Determine the [X, Y] coordinate at the center of the cell enclosing the given text.  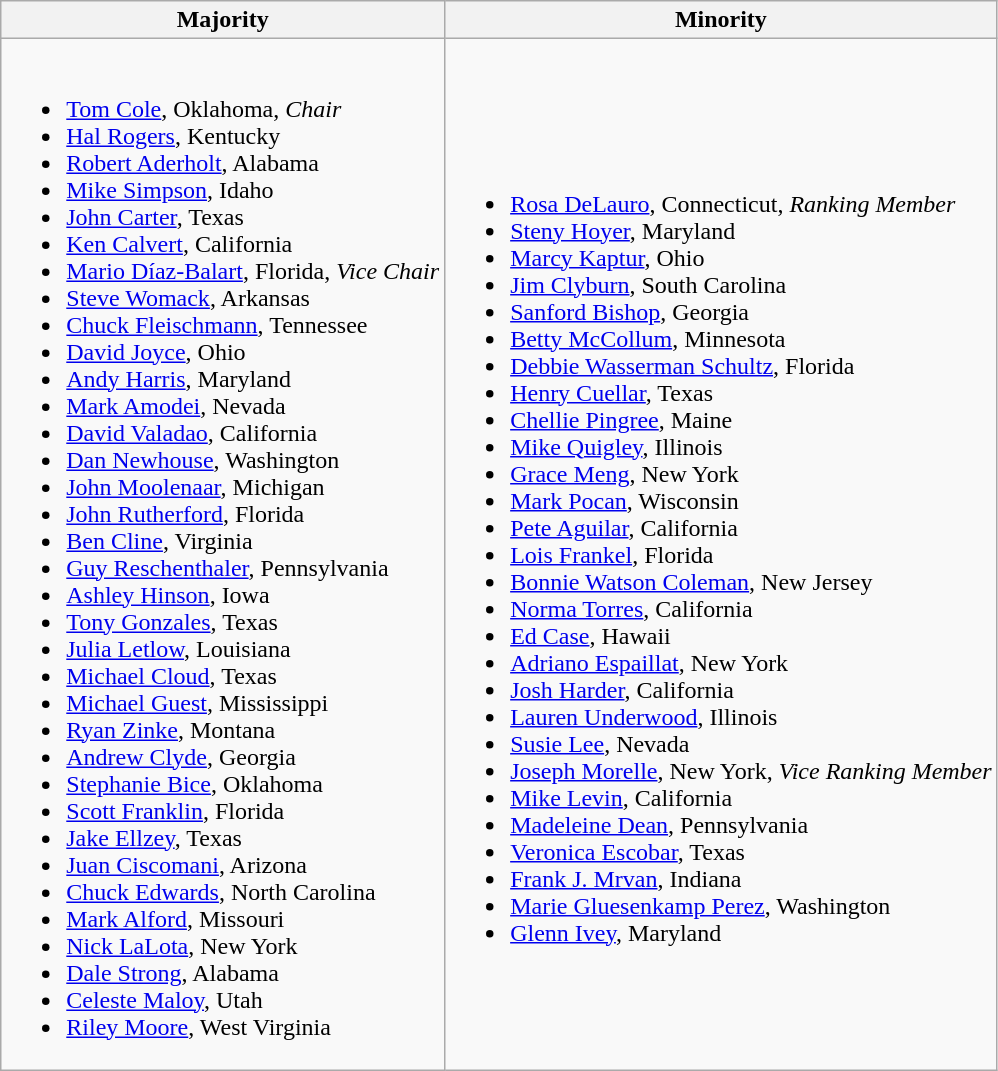
Majority [223, 20]
Minority [722, 20]
